Identify which cell holds the provided text, then report its (x, y) central coordinate. 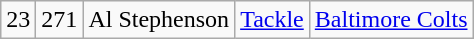
23 (18, 20)
271 (60, 20)
Tackle (272, 20)
Al Stephenson (159, 20)
Baltimore Colts (391, 20)
